From the cell containing the given text, extract its center point as [x, y] coordinate. 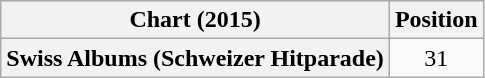
Position [436, 20]
Swiss Albums (Schweizer Hitparade) [196, 58]
31 [436, 58]
Chart (2015) [196, 20]
